Extract the (X, Y) coordinate from the center of the cell holding the provided text.  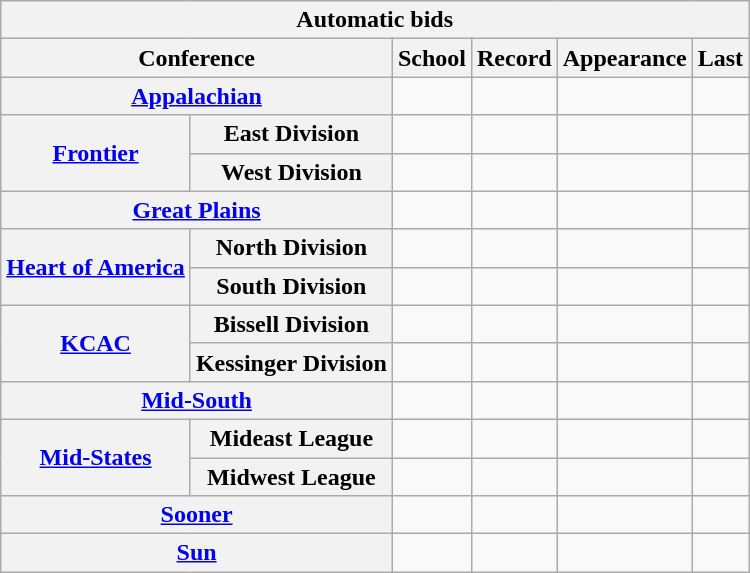
Mid-States (96, 457)
School (432, 58)
North Division (291, 248)
Midwest League (291, 477)
Automatic bids (375, 20)
Heart of America (96, 267)
Last (720, 58)
Record (514, 58)
Sun (197, 553)
Sooner (197, 515)
KCAC (96, 343)
Mideast League (291, 438)
Mid-South (197, 400)
Appearance (624, 58)
Bissell Division (291, 324)
West Division (291, 172)
Great Plains (197, 210)
Conference (197, 58)
Frontier (96, 153)
South Division (291, 286)
East Division (291, 134)
Appalachian (197, 96)
Kessinger Division (291, 362)
